Identify which cell holds the provided text, then report its [X, Y] central coordinate. 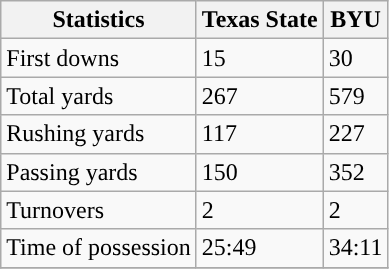
Statistics [99, 20]
Texas State [260, 20]
579 [356, 96]
227 [356, 134]
34:11 [356, 248]
Time of possession [99, 248]
117 [260, 134]
352 [356, 172]
25:49 [260, 248]
Turnovers [99, 210]
15 [260, 58]
BYU [356, 20]
First downs [99, 58]
Rushing yards [99, 134]
150 [260, 172]
267 [260, 96]
Passing yards [99, 172]
Total yards [99, 96]
30 [356, 58]
